Detect which cell encompasses the target text, then output its [X, Y] center coordinate. 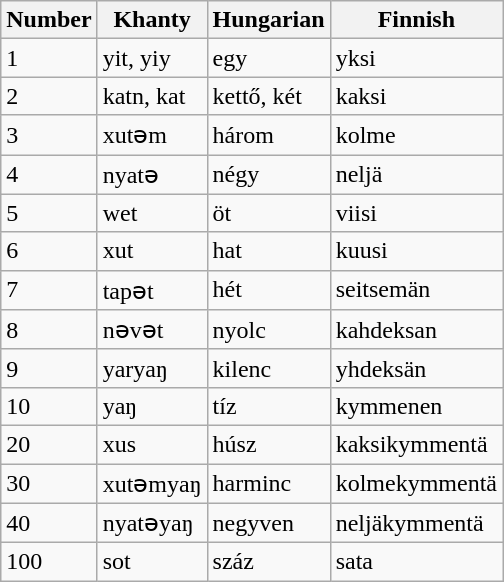
2 [49, 96]
hét [268, 290]
viisi [416, 213]
kaksi [416, 96]
nyatə [152, 174]
Number [49, 20]
yaryaŋ [152, 368]
száz [268, 562]
20 [49, 444]
Hungarian [268, 20]
xus [152, 444]
Khanty [152, 20]
6 [49, 251]
seitsemän [416, 290]
Finnish [416, 20]
neljäkymmentä [416, 523]
három [268, 135]
wet [152, 213]
kymmenen [416, 406]
nəvət [152, 330]
kahdeksan [416, 330]
10 [49, 406]
kuusi [416, 251]
kaksikymmentä [416, 444]
yaŋ [152, 406]
xut [152, 251]
sata [416, 562]
yhdeksän [416, 368]
kilenc [268, 368]
neljä [416, 174]
5 [49, 213]
40 [49, 523]
nyatəyaŋ [152, 523]
7 [49, 290]
hat [268, 251]
kolme [416, 135]
8 [49, 330]
tapət [152, 290]
húsz [268, 444]
négy [268, 174]
kettő, két [268, 96]
3 [49, 135]
nyolc [268, 330]
xutəm [152, 135]
kolmekymmentä [416, 484]
30 [49, 484]
yit, yiy [152, 58]
tíz [268, 406]
4 [49, 174]
negyven [268, 523]
harminc [268, 484]
katn, kat [152, 96]
öt [268, 213]
sot [152, 562]
9 [49, 368]
egy [268, 58]
1 [49, 58]
yksi [416, 58]
100 [49, 562]
xutəmyaŋ [152, 484]
